Provide the [x, y] coordinate of the cell's center where the given text is located.  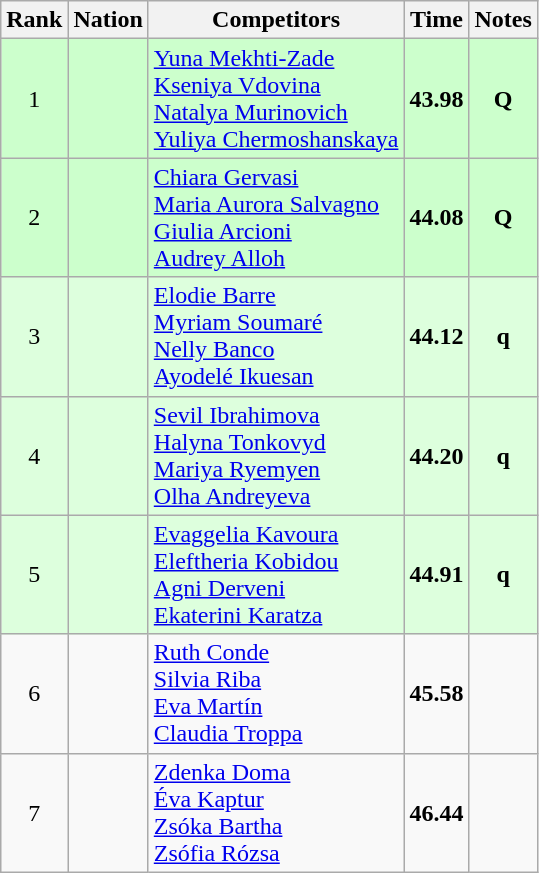
Elodie BarreMyriam SoumaréNelly BancoAyodelé Ikuesan [276, 336]
Yuna Mekhti-ZadeKseniya VdovinaNatalya MurinovichYuliya Chermoshanskaya [276, 98]
1 [34, 98]
44.20 [436, 456]
Chiara GervasiMaria Aurora SalvagnoGiulia ArcioniAudrey Alloh [276, 218]
45.58 [436, 694]
7 [34, 812]
43.98 [436, 98]
Notes [503, 20]
Rank [34, 20]
Ruth CondeSilvia RibaEva MartínClaudia Troppa [276, 694]
6 [34, 694]
2 [34, 218]
Nation [108, 20]
44.12 [436, 336]
44.08 [436, 218]
44.91 [436, 574]
Evaggelia KavouraEleftheria KobidouAgni DerveniEkaterini Karatza [276, 574]
3 [34, 336]
4 [34, 456]
Time [436, 20]
5 [34, 574]
Competitors [276, 20]
Zdenka DomaÉva KapturZsóka BarthaZsófia Rózsa [276, 812]
Sevil IbrahimovaHalyna TonkovydMariya RyemyenOlha Andreyeva [276, 456]
46.44 [436, 812]
